Detect which cell encompasses the target text, then output its [X, Y] center coordinate. 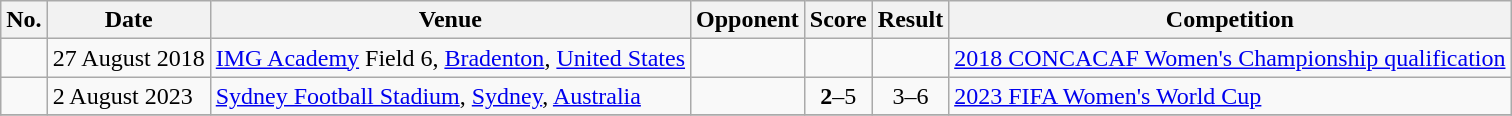
2–5 [838, 96]
IMG Academy Field 6, Bradenton, United States [450, 58]
Venue [450, 20]
2018 CONCACAF Women's Championship qualification [1230, 58]
Competition [1230, 20]
3–6 [910, 96]
Score [838, 20]
Result [910, 20]
Date [128, 20]
Opponent [748, 20]
2 August 2023 [128, 96]
27 August 2018 [128, 58]
No. [24, 20]
2023 FIFA Women's World Cup [1230, 96]
Sydney Football Stadium, Sydney, Australia [450, 96]
